From the cell containing the given text, extract its center point as [X, Y] coordinate. 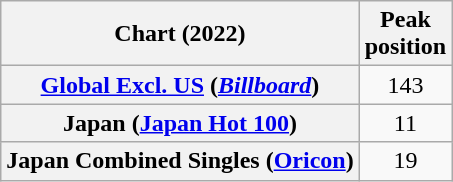
Peakposition [405, 34]
19 [405, 161]
Japan (Japan Hot 100) [180, 123]
Chart (2022) [180, 34]
Japan Combined Singles (Oricon) [180, 161]
11 [405, 123]
143 [405, 85]
Global Excl. US (Billboard) [180, 85]
